Pinpoint the cell where the given text exists, returning its [X, Y] midpoint coordinate. 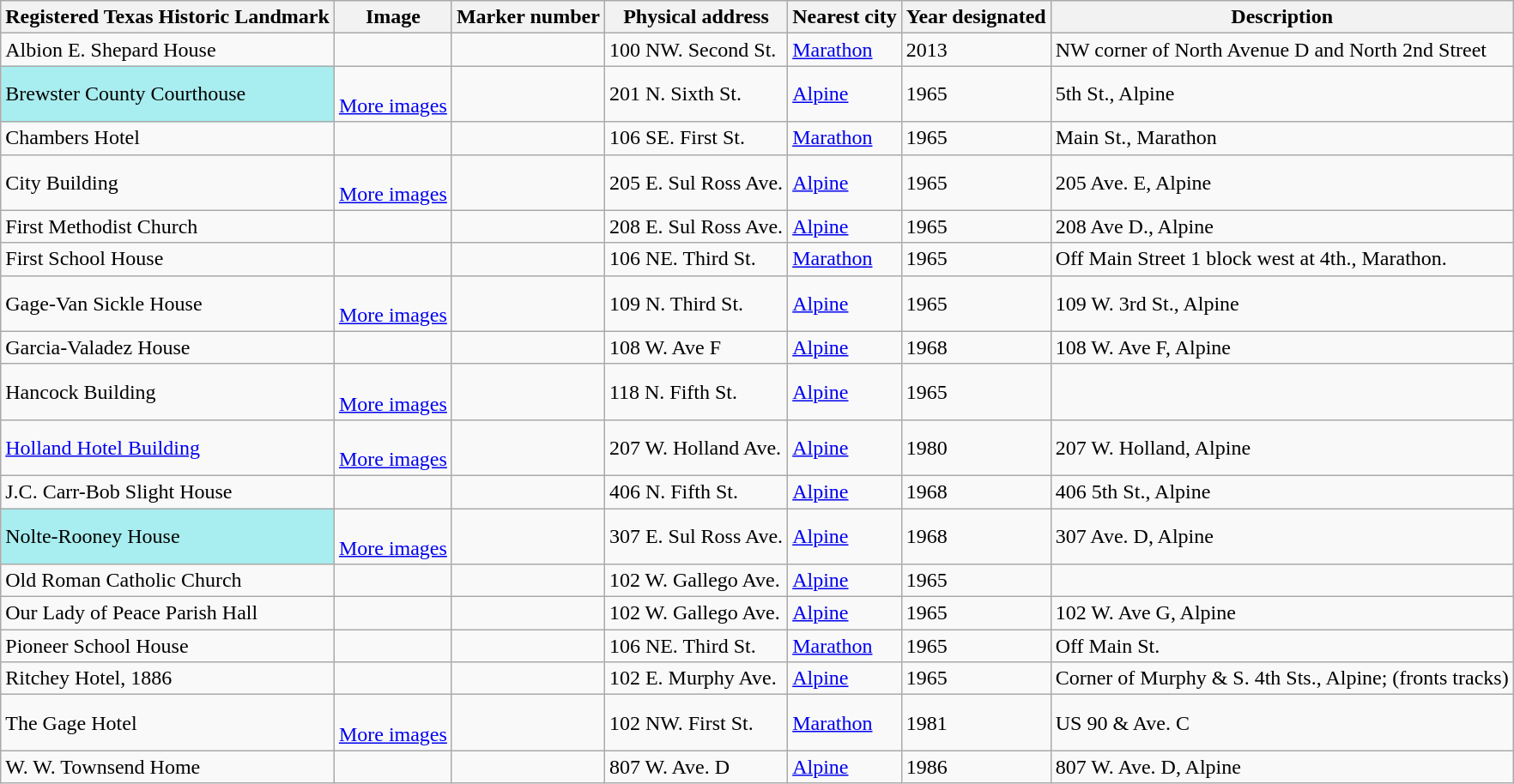
102 W. Ave G, Alpine [1282, 613]
307 E. Sul Ross Ave. [695, 535]
406 N. Fifth St. [695, 492]
First School House [168, 259]
207 W. Holland, Alpine [1282, 448]
307 Ave. D, Alpine [1282, 535]
Corner of Murphy & S. 4th Sts., Alpine; (fronts tracks) [1282, 678]
Albion E. Shepard House [168, 50]
Physical address [695, 17]
109 N. Third St. [695, 304]
100 NW. Second St. [695, 50]
5th St., Alpine [1282, 94]
201 N. Sixth St. [695, 94]
Description [1282, 17]
807 W. Ave. D [695, 767]
1980 [976, 448]
Off Main Street 1 block west at 4th., Marathon. [1282, 259]
J.C. Carr-Bob Slight House [168, 492]
102 E. Murphy Ave. [695, 678]
2013 [976, 50]
Registered Texas Historic Landmark [168, 17]
Ritchey Hotel, 1886 [168, 678]
Main St., Marathon [1282, 138]
102 NW. First St. [695, 722]
Chambers Hotel [168, 138]
807 W. Ave. D, Alpine [1282, 767]
The Gage Hotel [168, 722]
Image [393, 17]
1981 [976, 722]
108 W. Ave F [695, 347]
NW corner of North Avenue D and North 2nd Street [1282, 50]
US 90 & Ave. C [1282, 722]
1986 [976, 767]
Holland Hotel Building [168, 448]
First Methodist Church [168, 226]
Garcia-Valadez House [168, 347]
Gage-Van Sickle House [168, 304]
118 N. Fifth St. [695, 391]
Old Roman Catholic Church [168, 581]
208 E. Sul Ross Ave. [695, 226]
Pioneer School House [168, 646]
109 W. 3rd St., Alpine [1282, 304]
Marker number [528, 17]
205 Ave. E, Alpine [1282, 182]
207 W. Holland Ave. [695, 448]
Off Main St. [1282, 646]
City Building [168, 182]
Brewster County Courthouse [168, 94]
205 E. Sul Ross Ave. [695, 182]
108 W. Ave F, Alpine [1282, 347]
Nolte-Rooney House [168, 535]
208 Ave D., Alpine [1282, 226]
Our Lady of Peace Parish Hall [168, 613]
W. W. Townsend Home [168, 767]
Nearest city [845, 17]
406 5th St., Alpine [1282, 492]
Hancock Building [168, 391]
Year designated [976, 17]
106 SE. First St. [695, 138]
